Return (X, Y) of the center of cell containing provided text 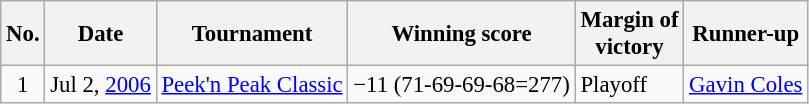
Winning score (462, 34)
Gavin Coles (746, 85)
1 (23, 85)
−11 (71-69-69-68=277) (462, 85)
Margin ofvictory (630, 34)
Date (100, 34)
Playoff (630, 85)
No. (23, 34)
Tournament (252, 34)
Runner-up (746, 34)
Peek'n Peak Classic (252, 85)
Jul 2, 2006 (100, 85)
